Return the (X, Y) coordinate for the center point of the cell that contains the specified text.  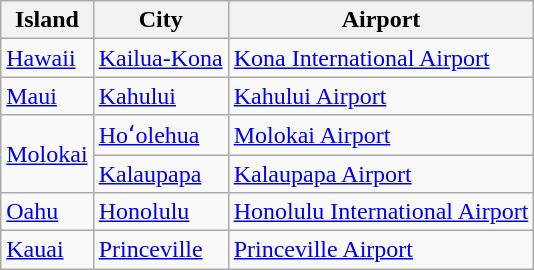
Kona International Airport (381, 58)
Island (47, 20)
Kahului Airport (381, 96)
Honolulu (160, 212)
Hoʻolehua (160, 135)
City (160, 20)
Maui (47, 96)
Kalaupapa (160, 173)
Kauai (47, 250)
Kalaupapa Airport (381, 173)
Princeville (160, 250)
Honolulu International Airport (381, 212)
Princeville Airport (381, 250)
Airport (381, 20)
Molokai (47, 154)
Oahu (47, 212)
Molokai Airport (381, 135)
Kailua-Kona (160, 58)
Hawaii (47, 58)
Kahului (160, 96)
